Extract the [x, y] coordinate from the center of the cell holding the provided text.  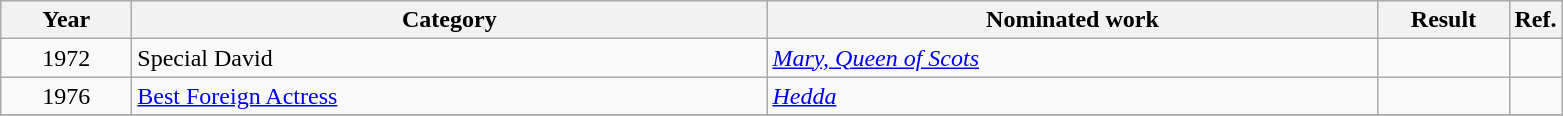
Category [450, 20]
Nominated work [1072, 20]
1976 [66, 96]
Mary, Queen of Scots [1072, 58]
Best Foreign Actress [450, 96]
Ref. [1536, 20]
Result [1444, 20]
Hedda [1072, 96]
Special David [450, 58]
Year [66, 20]
1972 [66, 58]
